For the text-containing cell, return its midpoint in [X, Y] coordinate format. 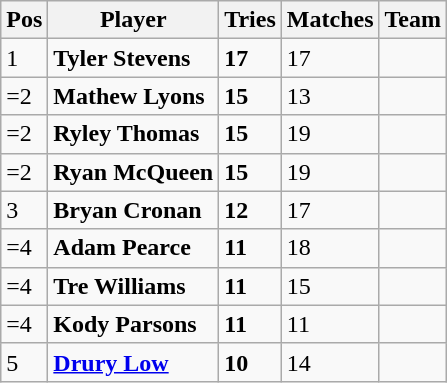
10 [250, 362]
Pos [24, 20]
Mathew Lyons [134, 96]
Tyler Stevens [134, 58]
Adam Pearce [134, 248]
14 [330, 362]
Matches [330, 20]
12 [250, 210]
Drury Low [134, 362]
18 [330, 248]
Tries [250, 20]
Ryley Thomas [134, 134]
Tre Williams [134, 286]
Ryan McQueen [134, 172]
Team [413, 20]
5 [24, 362]
13 [330, 96]
Bryan Cronan [134, 210]
3 [24, 210]
Kody Parsons [134, 324]
Player [134, 20]
1 [24, 58]
